Search for the cell housing the specified text and yield its (x, y) center coordinate. 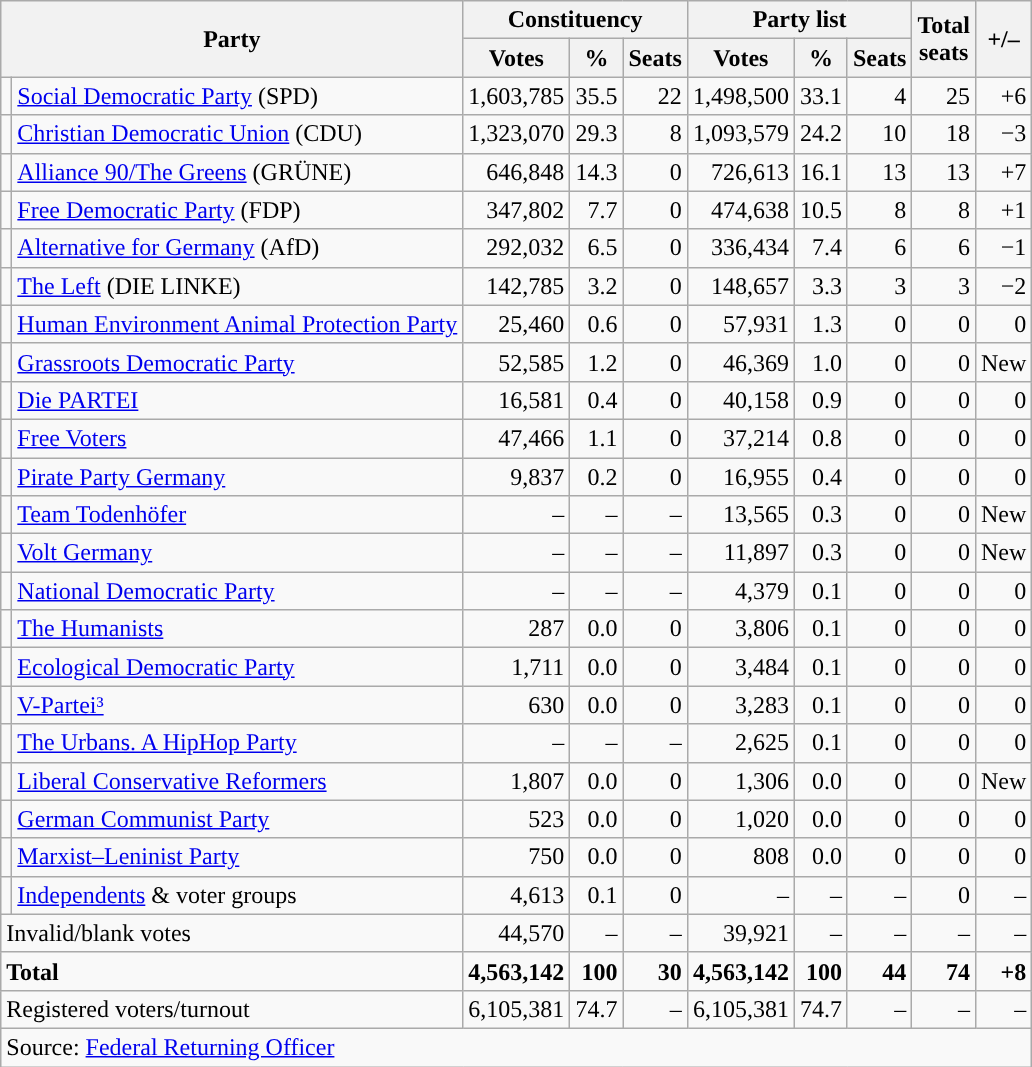
Volt Germany (238, 553)
Die PARTEI (238, 400)
18 (944, 134)
Pirate Party Germany (238, 477)
Team Todenhöfer (238, 515)
Human Environment Animal Protection Party (238, 324)
630 (516, 705)
3,283 (740, 705)
−3 (1003, 134)
44,570 (516, 933)
16,581 (516, 400)
The Humanists (238, 629)
39,921 (740, 933)
808 (740, 857)
Alternative for Germany (AfD) (238, 248)
4,379 (740, 591)
−2 (1003, 286)
11,897 (740, 553)
1.3 (820, 324)
Invalid/blank votes (232, 933)
Christian Democratic Union (CDU) (238, 134)
Alliance 90/The Greens (GRÜNE) (238, 172)
−1 (1003, 248)
1,020 (740, 819)
3,484 (740, 667)
523 (516, 819)
52,585 (516, 362)
Free Voters (238, 438)
Party list (800, 20)
40,158 (740, 400)
The Urbans. A HipHop Party (238, 743)
V-Partei³ (238, 705)
+/– (1003, 39)
1,807 (516, 781)
57,931 (740, 324)
+1 (1003, 210)
1.1 (596, 438)
4 (879, 96)
16,955 (740, 477)
Party (232, 39)
1,498,500 (740, 96)
24.2 (820, 134)
0.6 (596, 324)
+6 (1003, 96)
Source: Federal Returning Officer (516, 1047)
Grassroots Democratic Party (238, 362)
33.1 (820, 96)
Registered voters/turnout (232, 1009)
25,460 (516, 324)
474,638 (740, 210)
7.7 (596, 210)
1,306 (740, 781)
47,466 (516, 438)
1,603,785 (516, 96)
Constituency (576, 20)
35.5 (596, 96)
Total (232, 971)
Liberal Conservative Reformers (238, 781)
6.5 (596, 248)
726,613 (740, 172)
30 (655, 971)
0.8 (820, 438)
3.2 (596, 286)
National Democratic Party (238, 591)
Independents & voter groups (238, 895)
287 (516, 629)
22 (655, 96)
German Communist Party (238, 819)
25 (944, 96)
13,565 (740, 515)
142,785 (516, 286)
148,657 (740, 286)
2,625 (740, 743)
46,369 (740, 362)
292,032 (516, 248)
+8 (1003, 971)
37,214 (740, 438)
The Left (DIE LINKE) (238, 286)
1,323,070 (516, 134)
Totalseats (944, 39)
44 (879, 971)
10.5 (820, 210)
750 (516, 857)
646,848 (516, 172)
14.3 (596, 172)
4,613 (516, 895)
1.2 (596, 362)
Social Democratic Party (SPD) (238, 96)
Marxist–Leninist Party (238, 857)
336,434 (740, 248)
1.0 (820, 362)
16.1 (820, 172)
Ecological Democratic Party (238, 667)
1,093,579 (740, 134)
10 (879, 134)
3.3 (820, 286)
74 (944, 971)
7.4 (820, 248)
Free Democratic Party (FDP) (238, 210)
347,802 (516, 210)
9,837 (516, 477)
0.2 (596, 477)
29.3 (596, 134)
+7 (1003, 172)
3,806 (740, 629)
1,711 (516, 667)
0.9 (820, 400)
